Output the [X, Y] coordinate of the center of the cell containing the given text.  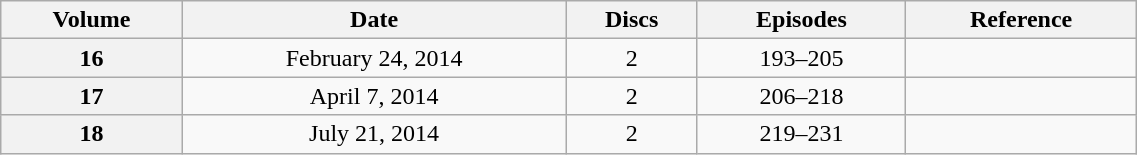
Discs [632, 20]
Date [374, 20]
193–205 [801, 58]
16 [92, 58]
17 [92, 96]
206–218 [801, 96]
July 21, 2014 [374, 134]
February 24, 2014 [374, 58]
Reference [1020, 20]
18 [92, 134]
Volume [92, 20]
219–231 [801, 134]
Episodes [801, 20]
April 7, 2014 [374, 96]
